Find where the given text appears and provide that cell's center as (X, Y) coordinate. 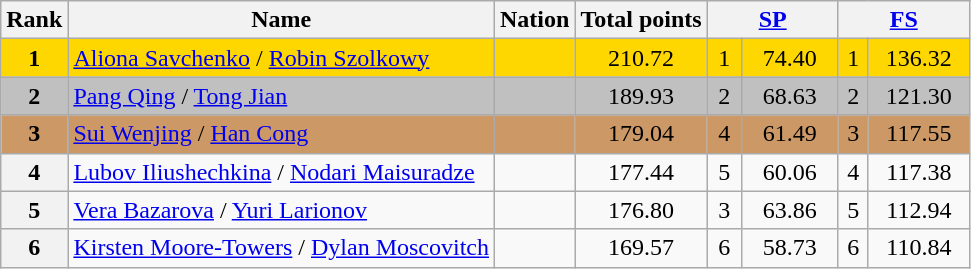
FS (904, 20)
177.44 (641, 172)
63.86 (790, 210)
Sui Wenjing / Han Cong (282, 134)
136.32 (918, 58)
58.73 (790, 248)
Total points (641, 20)
169.57 (641, 248)
Vera Bazarova / Yuri Larionov (282, 210)
189.93 (641, 96)
117.38 (918, 172)
179.04 (641, 134)
74.40 (790, 58)
Aliona Savchenko / Robin Szolkowy (282, 58)
Nation (535, 20)
Lubov Iliushechkina / Nodari Maisuradze (282, 172)
SP (772, 20)
Rank (34, 20)
210.72 (641, 58)
68.63 (790, 96)
60.06 (790, 172)
117.55 (918, 134)
61.49 (790, 134)
110.84 (918, 248)
Pang Qing / Tong Jian (282, 96)
121.30 (918, 96)
Kirsten Moore-Towers / Dylan Moscovitch (282, 248)
112.94 (918, 210)
Name (282, 20)
176.80 (641, 210)
